For the text-containing cell, return its midpoint in (X, Y) coordinate format. 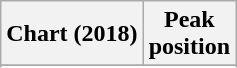
Chart (2018) (72, 34)
Peakposition (189, 34)
